Search for the cell housing the specified text and yield its (X, Y) center coordinate. 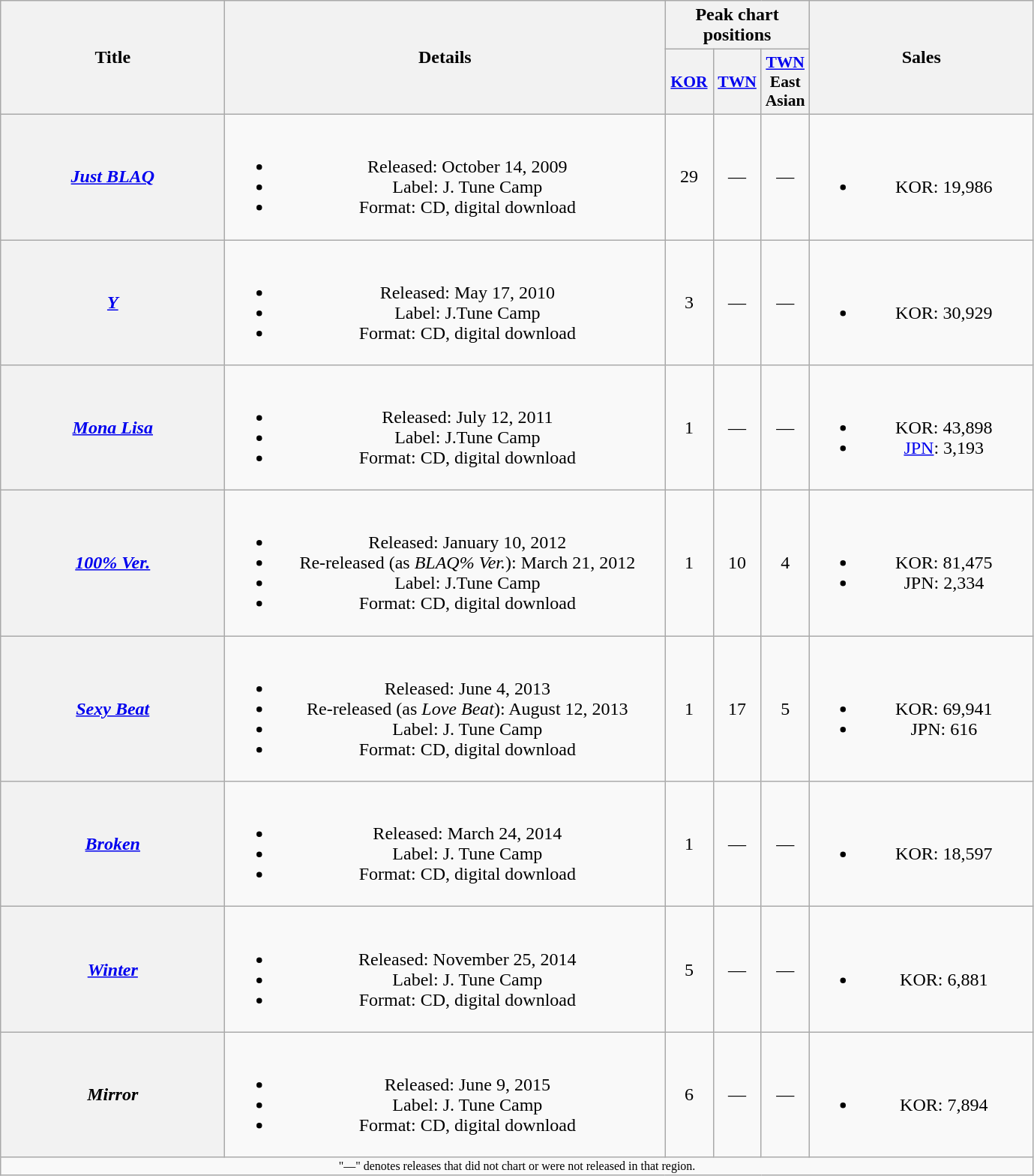
"—" denotes releases that did not chart or were not released in that region. (517, 1166)
6 (689, 1095)
Just BLAQ (112, 177)
Sexy Beat (112, 709)
Y (112, 303)
Released: June 4, 2013Re-released (as Love Beat): August 12, 2013Label: J. Tune CampFormat: CD, digital download (445, 709)
17 (737, 709)
KOR: 30,929 (921, 303)
Peak chart positions (737, 25)
3 (689, 303)
KOR: 81,475JPN: 2,334 (921, 563)
Details (445, 58)
Released: June 9, 2015Label: J. Tune CampFormat: CD, digital download (445, 1095)
KOR (689, 82)
Released: July 12, 2011Label: J.Tune CampFormat: CD, digital download (445, 427)
KOR: 19,986 (921, 177)
TWN (737, 82)
10 (737, 563)
Sales (921, 58)
KOR: 18,597 (921, 844)
Released: November 25, 2014Label: J. Tune CampFormat: CD, digital download (445, 969)
4 (785, 563)
Released: March 24, 2014Label: J. Tune CampFormat: CD, digital download (445, 844)
KOR: 6,881 (921, 969)
Title (112, 58)
Released: January 10, 2012Re-released (as BLAQ% Ver.): March 21, 2012Label: J.Tune CampFormat: CD, digital download (445, 563)
29 (689, 177)
Broken (112, 844)
Mona Lisa (112, 427)
Mirror (112, 1095)
KOR: 7,894 (921, 1095)
KOR: 69,941JPN: 616 (921, 709)
KOR: 43,898JPN: 3,193 (921, 427)
Released: May 17, 2010Label: J.Tune CampFormat: CD, digital download (445, 303)
100% Ver. (112, 563)
Winter (112, 969)
TWN East Asian (785, 82)
Released: October 14, 2009Label: J. Tune CampFormat: CD, digital download (445, 177)
